Capture the cell that displays the provided text and extract its (x, y) central coordinate. 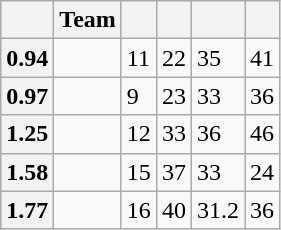
1.77 (28, 210)
15 (138, 172)
24 (262, 172)
35 (218, 58)
1.58 (28, 172)
23 (174, 96)
0.97 (28, 96)
0.94 (28, 58)
31.2 (218, 210)
40 (174, 210)
1.25 (28, 134)
11 (138, 58)
16 (138, 210)
37 (174, 172)
9 (138, 96)
12 (138, 134)
41 (262, 58)
Team (88, 20)
22 (174, 58)
46 (262, 134)
